Determine the [x, y] coordinate at the center of the cell enclosing the given text.  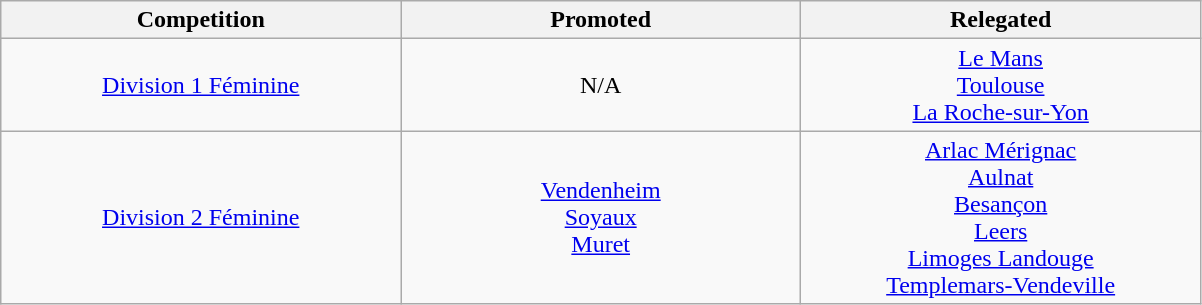
Competition [201, 20]
Division 2 Féminine [201, 218]
N/A [601, 85]
Vendenheim Soyaux Muret [601, 218]
Le Mans Toulouse La Roche-sur-Yon [1001, 85]
Division 1 Féminine [201, 85]
Relegated [1001, 20]
Arlac Mérignac Aulnat Besançon Leers Limoges Landouge Templemars-Vendeville [1001, 218]
Promoted [601, 20]
